From the cell containing the given text, extract its center point as (X, Y) coordinate. 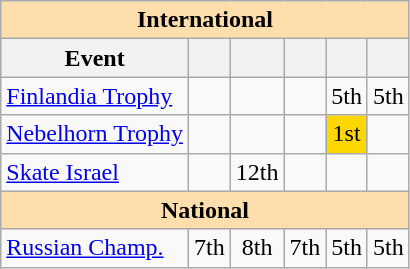
International (205, 20)
Nebelhorn Trophy (95, 134)
8th (257, 248)
12th (257, 172)
Skate Israel (95, 172)
Event (95, 58)
Finlandia Trophy (95, 96)
Russian Champ. (95, 248)
National (205, 210)
1st (347, 134)
